Detect which cell encompasses the target text, then output its [x, y] center coordinate. 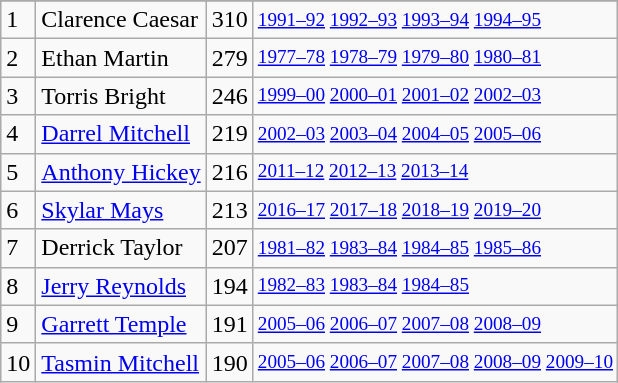
213 [230, 210]
1982–83 1983–84 1984–85 [435, 286]
279 [230, 58]
191 [230, 324]
1981–82 1983–84 1984–85 1985–86 [435, 248]
2002–03 2003–04 2004–05 2005–06 [435, 134]
207 [230, 248]
Torris Bright [121, 96]
1999–00 2000–01 2001–02 2002–03 [435, 96]
Anthony Hickey [121, 172]
Derrick Taylor [121, 248]
2 [18, 58]
Jerry Reynolds [121, 286]
8 [18, 286]
1991–92 1992–93 1993–94 1994–95 [435, 20]
9 [18, 324]
1977–78 1978–79 1979–80 1980–81 [435, 58]
Clarence Caesar [121, 20]
6 [18, 210]
Ethan Martin [121, 58]
5 [18, 172]
1 [18, 20]
4 [18, 134]
2011–12 2012–13 2013–14 [435, 172]
Tasmin Mitchell [121, 362]
2016–17 2017–18 2018–19 2019–20 [435, 210]
10 [18, 362]
216 [230, 172]
7 [18, 248]
194 [230, 286]
219 [230, 134]
3 [18, 96]
Darrel Mitchell [121, 134]
2005–06 2006–07 2007–08 2008–09 [435, 324]
190 [230, 362]
246 [230, 96]
310 [230, 20]
Garrett Temple [121, 324]
Skylar Mays [121, 210]
2005–06 2006–07 2007–08 2008–09 2009–10 [435, 362]
